For the text-containing cell, return its midpoint in (X, Y) coordinate format. 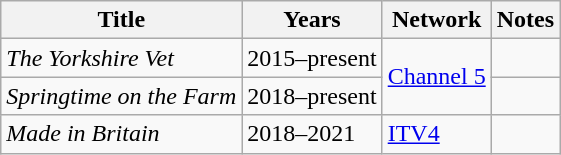
Made in Britain (122, 134)
2018–2021 (312, 134)
The Yorkshire Vet (122, 58)
2018–present (312, 96)
Channel 5 (436, 77)
2015–present (312, 58)
ITV4 (436, 134)
Title (122, 20)
Network (436, 20)
Years (312, 20)
Notes (525, 20)
Springtime on the Farm (122, 96)
